Search for the cell housing the specified text and yield its (X, Y) center coordinate. 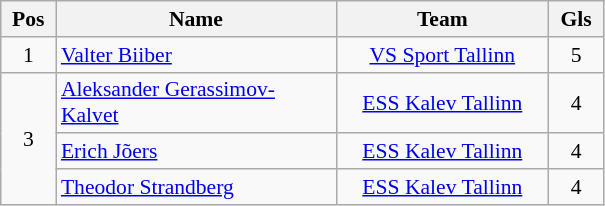
Pos (28, 19)
Erich Jõers (196, 152)
VS Sport Tallinn (442, 55)
Team (442, 19)
Aleksander Gerassimov-Kalvet (196, 102)
Name (196, 19)
3 (28, 138)
1 (28, 55)
Gls (576, 19)
5 (576, 55)
Theodor Strandberg (196, 187)
Valter Biiber (196, 55)
